Find where the given text appears and provide that cell's center as (X, Y) coordinate. 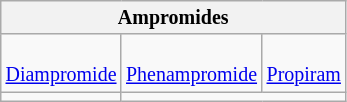
Propiram (304, 64)
Diampromide (62, 64)
Phenampromide (192, 64)
Ampromides (174, 18)
